Find where the given text appears and provide that cell's center as (X, Y) coordinate. 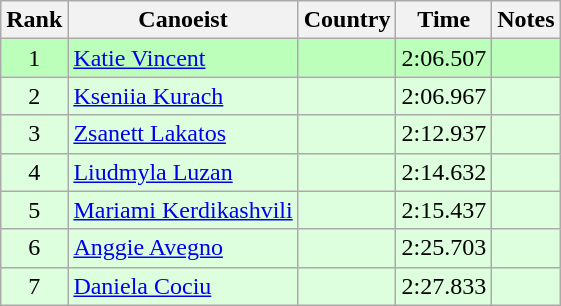
Zsanett Lakatos (183, 134)
6 (34, 248)
Liudmyla Luzan (183, 172)
Katie Vincent (183, 58)
2:06.507 (444, 58)
5 (34, 210)
Anggie Avegno (183, 248)
Mariami Kerdikashvili (183, 210)
Canoeist (183, 20)
2:12.937 (444, 134)
2 (34, 96)
2:27.833 (444, 286)
2:14.632 (444, 172)
4 (34, 172)
2:15.437 (444, 210)
Kseniia Kurach (183, 96)
3 (34, 134)
Time (444, 20)
2:25.703 (444, 248)
1 (34, 58)
Country (347, 20)
Daniela Cociu (183, 286)
Rank (34, 20)
7 (34, 286)
2:06.967 (444, 96)
Notes (526, 20)
